Return the [X, Y] coordinate for the center point of the cell that contains the specified text.  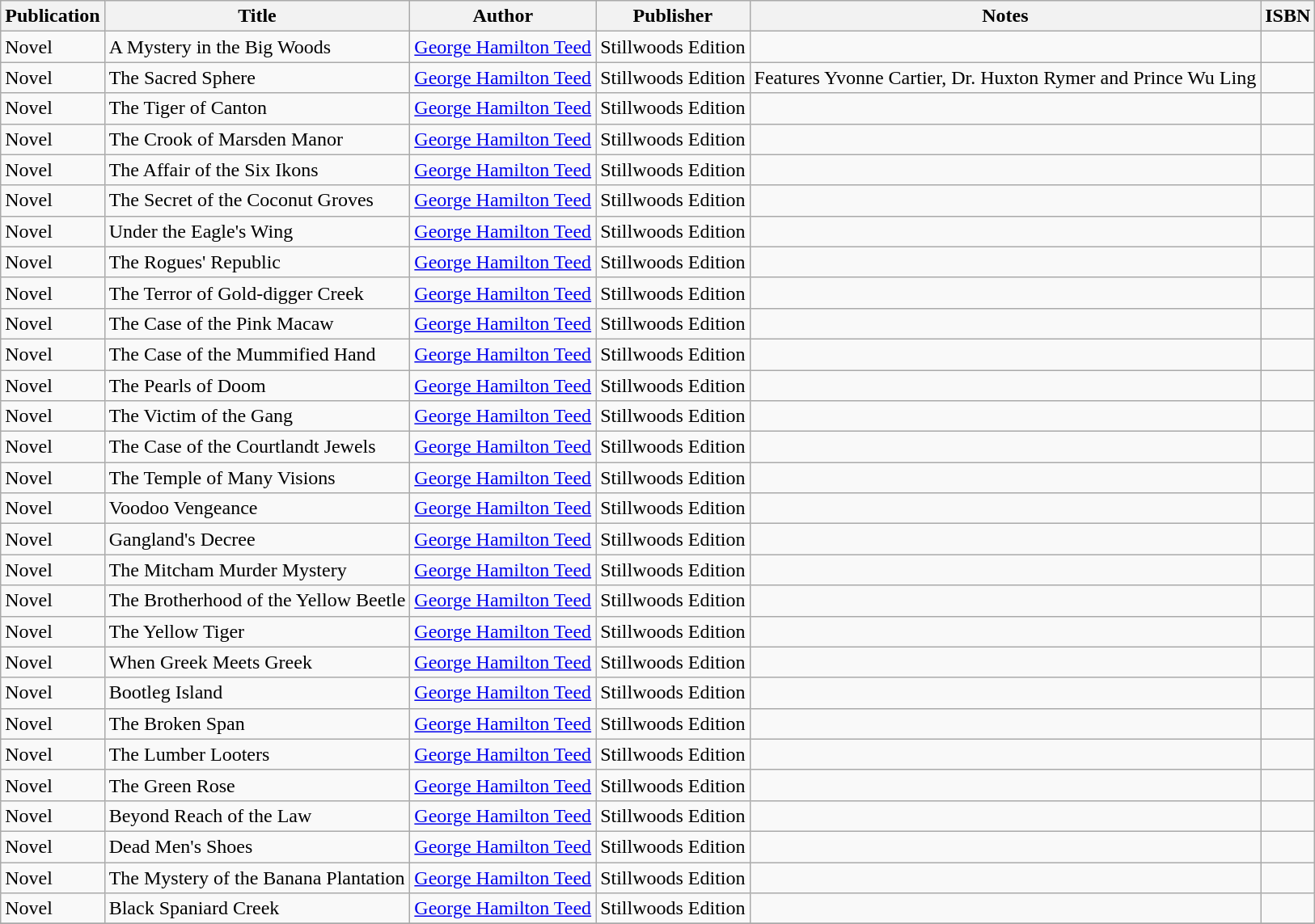
Publisher [673, 16]
Gangland's Decree [257, 539]
Title [257, 16]
The Crook of Marsden Manor [257, 139]
Dead Men's Shoes [257, 846]
ISBN [1288, 16]
Features Yvonne Cartier, Dr. Huxton Rymer and Prince Wu Ling [1005, 78]
The Temple of Many Visions [257, 478]
The Brotherhood of the Yellow Beetle [257, 601]
Beyond Reach of the Law [257, 816]
Bootleg Island [257, 693]
Black Spaniard Creek [257, 909]
The Mystery of the Banana Plantation [257, 877]
When Greek Meets Greek [257, 662]
The Case of the Courtlandt Jewels [257, 447]
Under the Eagle's Wing [257, 231]
The Victim of the Gang [257, 416]
The Mitcham Murder Mystery [257, 570]
The Rogues' Republic [257, 262]
Author [503, 16]
The Case of the Pink Macaw [257, 323]
The Pearls of Doom [257, 386]
The Secret of the Coconut Groves [257, 200]
The Broken Span [257, 724]
Notes [1005, 16]
The Sacred Sphere [257, 78]
The Yellow Tiger [257, 631]
Voodoo Vengeance [257, 508]
A Mystery in the Big Woods [257, 47]
The Tiger of Canton [257, 108]
The Case of the Mummified Hand [257, 354]
The Affair of the Six Ikons [257, 170]
The Green Rose [257, 785]
The Terror of Gold-digger Creek [257, 293]
The Lumber Looters [257, 754]
Publication [53, 16]
